Search for the cell housing the specified text and yield its [X, Y] center coordinate. 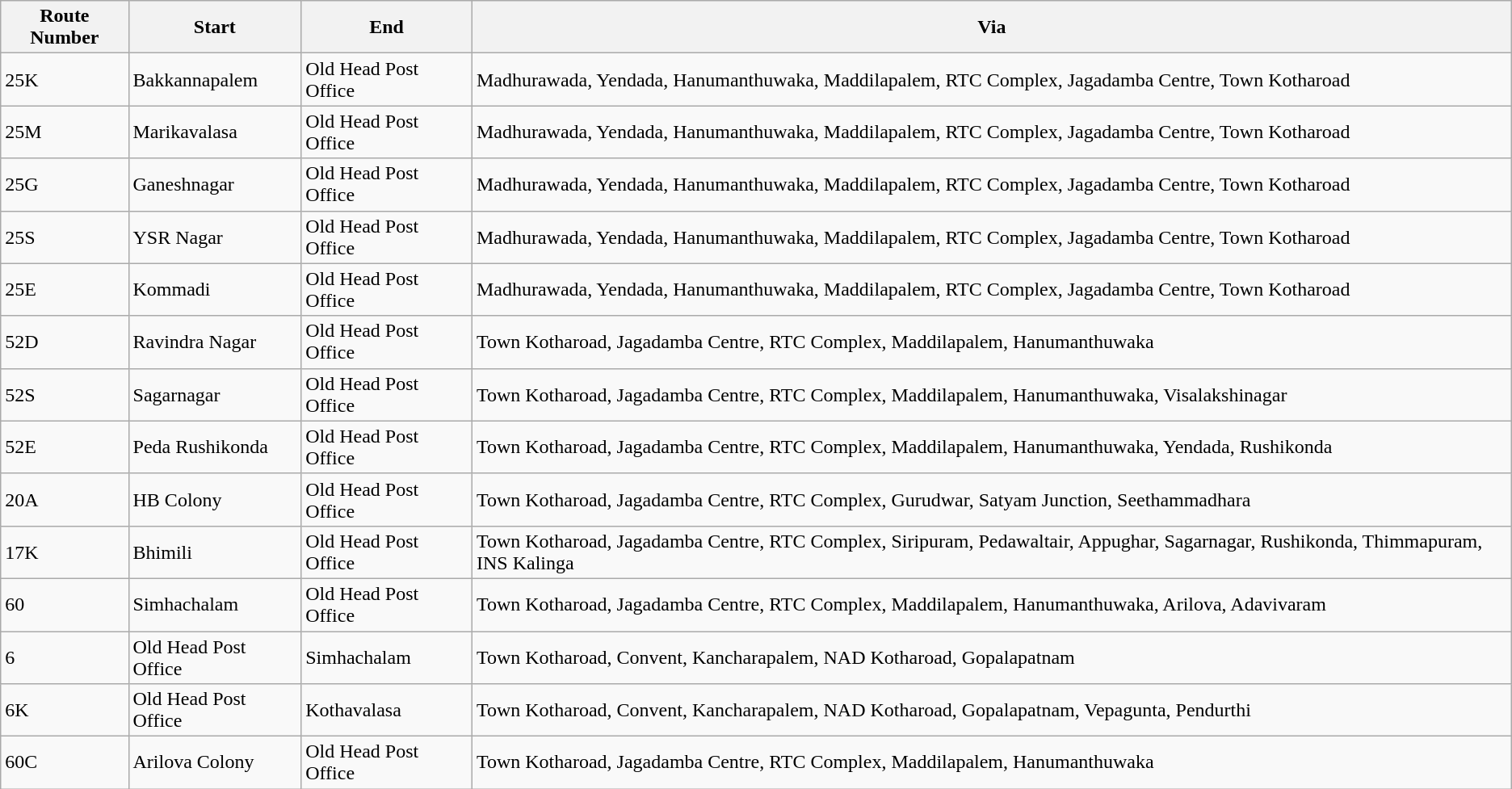
Start [215, 27]
End [387, 27]
Town Kotharoad, Convent, Kancharapalem, NAD Kotharoad, Gopalapatnam [992, 657]
52E [65, 447]
Ravindra Nagar [215, 342]
20A [65, 499]
Route Number [65, 27]
Kothavalasa [387, 711]
17K [65, 552]
YSR Nagar [215, 237]
Arilova Colony [215, 762]
Kommadi [215, 289]
6K [65, 711]
Town Kotharoad, Jagadamba Centre, RTC Complex, Gurudwar, Satyam Junction, Seethammadhara [992, 499]
Marikavalasa [215, 132]
60 [65, 604]
25K [65, 79]
60C [65, 762]
Town Kotharoad, Jagadamba Centre, RTC Complex, Siripuram, Pedawaltair, Appughar, Sagarnagar, Rushikonda, Thimmapuram, INS Kalinga [992, 552]
Sagarnagar [215, 394]
25S [65, 237]
Town Kotharoad, Jagadamba Centre, RTC Complex, Maddilapalem, Hanumanthuwaka, Visalakshinagar [992, 394]
Peda Rushikonda [215, 447]
Town Kotharoad, Jagadamba Centre, RTC Complex, Maddilapalem, Hanumanthuwaka, Arilova, Adavivaram [992, 604]
Bakkannapalem [215, 79]
Town Kotharoad, Convent, Kancharapalem, NAD Kotharoad, Gopalapatnam, Vepagunta, Pendurthi [992, 711]
6 [65, 657]
Ganeshnagar [215, 184]
Bhimili [215, 552]
52D [65, 342]
Town Kotharoad, Jagadamba Centre, RTC Complex, Maddilapalem, Hanumanthuwaka, Yendada, Rushikonda [992, 447]
25M [65, 132]
Via [992, 27]
25G [65, 184]
HB Colony [215, 499]
25E [65, 289]
52S [65, 394]
